Determine the (X, Y) coordinate at the center of the cell enclosing the given text.  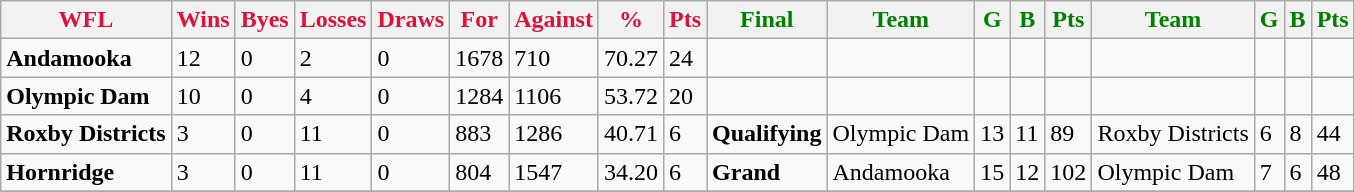
Hornridge (86, 172)
WFL (86, 20)
Wins (203, 20)
1106 (554, 96)
Qualifying (767, 134)
102 (1068, 172)
Final (767, 20)
53.72 (630, 96)
15 (992, 172)
20 (686, 96)
1547 (554, 172)
804 (480, 172)
2 (333, 58)
710 (554, 58)
Grand (767, 172)
10 (203, 96)
Byes (264, 20)
7 (1269, 172)
24 (686, 58)
13 (992, 134)
1286 (554, 134)
Losses (333, 20)
34.20 (630, 172)
% (630, 20)
883 (480, 134)
For (480, 20)
8 (1298, 134)
40.71 (630, 134)
44 (1332, 134)
1678 (480, 58)
Draws (411, 20)
Against (554, 20)
48 (1332, 172)
89 (1068, 134)
70.27 (630, 58)
4 (333, 96)
1284 (480, 96)
